For the text-containing cell, return its midpoint in [x, y] coordinate format. 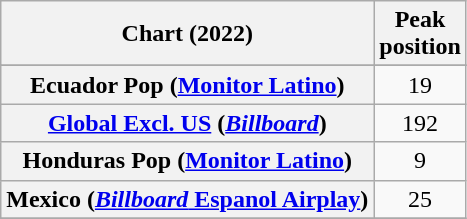
Honduras Pop (Monitor Latino) [188, 161]
Global Excl. US (Billboard) [188, 123]
19 [420, 85]
25 [420, 199]
Peakposition [420, 34]
Ecuador Pop (Monitor Latino) [188, 85]
Mexico (Billboard Espanol Airplay) [188, 199]
9 [420, 161]
Chart (2022) [188, 34]
192 [420, 123]
